Find where the given text appears and provide that cell's center as (X, Y) coordinate. 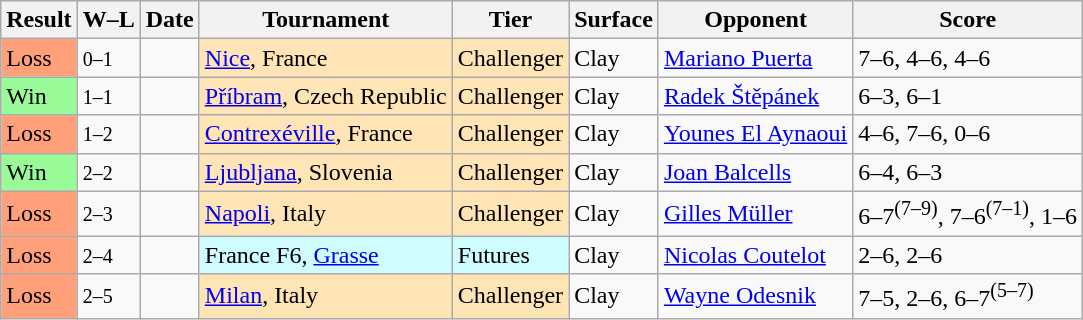
France F6, Grasse (326, 255)
Joan Balcells (755, 172)
Score (968, 20)
1–2 (108, 134)
Futures (510, 255)
2–4 (108, 255)
0–1 (108, 58)
Contrexéville, France (326, 134)
Radek Štěpánek (755, 96)
Result (39, 20)
Napoli, Italy (326, 214)
W–L (108, 20)
Ljubljana, Slovenia (326, 172)
7–6, 4–6, 4–6 (968, 58)
Younes El Aynaoui (755, 134)
2–3 (108, 214)
6–7(7–9), 7–6(7–1), 1–6 (968, 214)
6–4, 6–3 (968, 172)
2–2 (108, 172)
6–3, 6–1 (968, 96)
Tournament (326, 20)
Příbram, Czech Republic (326, 96)
2–6, 2–6 (968, 255)
1–1 (108, 96)
4–6, 7–6, 0–6 (968, 134)
7–5, 2–6, 6–7(5–7) (968, 296)
Tier (510, 20)
Nicolas Coutelot (755, 255)
Opponent (755, 20)
2–5 (108, 296)
Gilles Müller (755, 214)
Mariano Puerta (755, 58)
Nice, France (326, 58)
Surface (614, 20)
Milan, Italy (326, 296)
Wayne Odesnik (755, 296)
Date (170, 20)
